Capture the cell that displays the provided text and extract its (x, y) central coordinate. 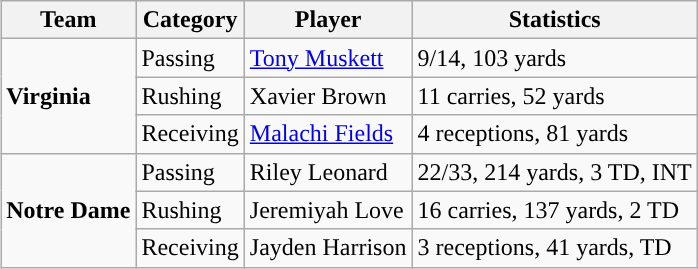
Riley Leonard (328, 172)
Statistics (554, 20)
Category (190, 20)
Tony Muskett (328, 58)
Jayden Harrison (328, 248)
Virginia (68, 96)
Malachi Fields (328, 134)
9/14, 103 yards (554, 58)
22/33, 214 yards, 3 TD, INT (554, 172)
4 receptions, 81 yards (554, 134)
Player (328, 20)
11 carries, 52 yards (554, 96)
Jeremiyah Love (328, 210)
16 carries, 137 yards, 2 TD (554, 210)
3 receptions, 41 yards, TD (554, 248)
Xavier Brown (328, 96)
Notre Dame (68, 210)
Team (68, 20)
